Determine the (X, Y) coordinate at the center of the cell enclosing the given text.  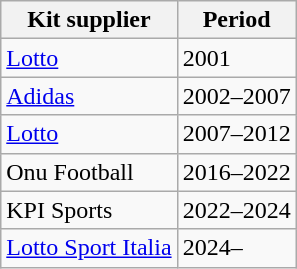
KPI Sports (89, 210)
2024– (236, 248)
Period (236, 20)
2007–2012 (236, 134)
2002–2007 (236, 96)
2022–2024 (236, 210)
2016–2022 (236, 172)
Onu Football (89, 172)
Kit supplier (89, 20)
Lotto Sport Italia (89, 248)
2001 (236, 58)
Adidas (89, 96)
